Determine the [x, y] coordinate at the center of the cell enclosing the given text.  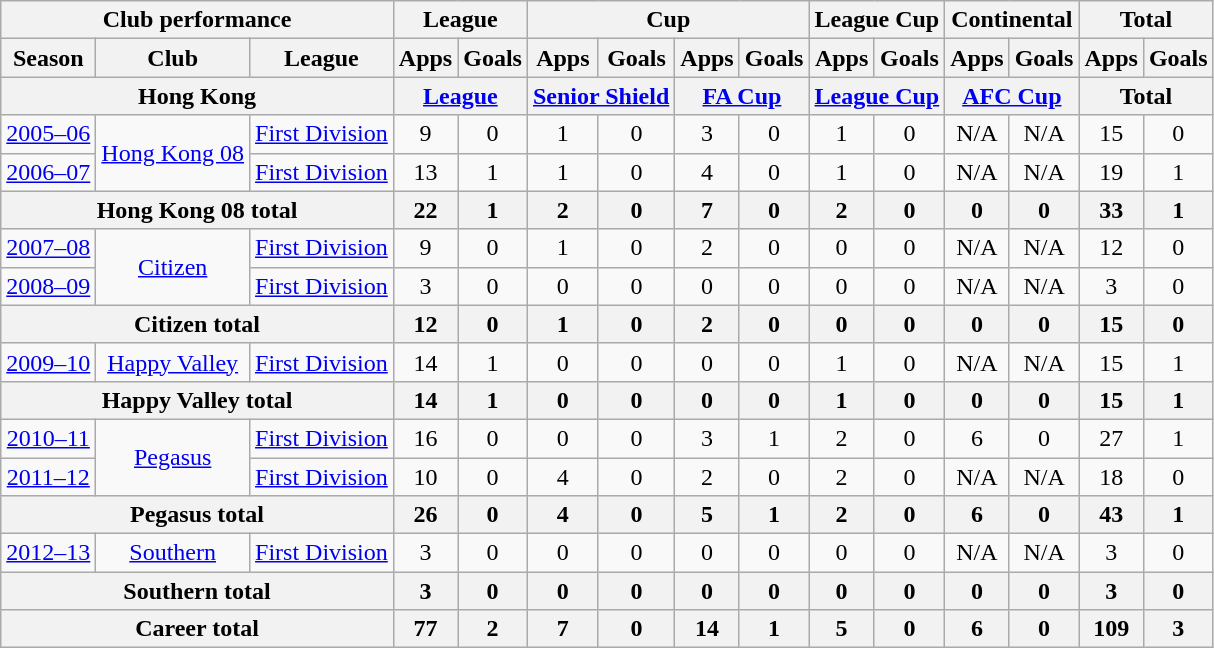
2011–12 [48, 477]
18 [1111, 477]
10 [425, 477]
Citizen [173, 267]
Senior Shield [600, 96]
Southern [173, 553]
Club performance [198, 20]
27 [1111, 438]
2006–07 [48, 172]
Citizen total [198, 324]
Club [173, 58]
Southern total [198, 591]
77 [425, 629]
Hong Kong 08 total [198, 210]
Happy Valley [173, 362]
22 [425, 210]
43 [1111, 515]
Hong Kong 08 [173, 153]
Happy Valley total [198, 400]
Career total [198, 629]
Continental [1012, 20]
Cup [668, 20]
2009–10 [48, 362]
2012–13 [48, 553]
Pegasus total [198, 515]
2007–08 [48, 248]
16 [425, 438]
13 [425, 172]
19 [1111, 172]
26 [425, 515]
109 [1111, 629]
2008–09 [48, 286]
Season [48, 58]
Pegasus [173, 457]
33 [1111, 210]
2010–11 [48, 438]
Hong Kong [198, 96]
2005–06 [48, 134]
AFC Cup [1012, 96]
FA Cup [742, 96]
